Extract the [X, Y] coordinate from the center of the cell holding the provided text.  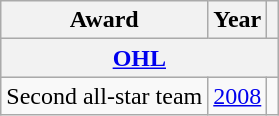
OHL [140, 58]
Award [104, 20]
Year [238, 20]
2008 [238, 96]
Second all-star team [104, 96]
